For the text-containing cell, return its midpoint in [X, Y] coordinate format. 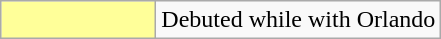
Debuted while with Orlando [298, 20]
